Return (x, y) of the center of cell containing provided text 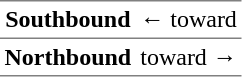
Southbound (68, 20)
← toward (189, 20)
Northbound (68, 57)
toward → (189, 57)
